Search for the cell housing the specified text and yield its [x, y] center coordinate. 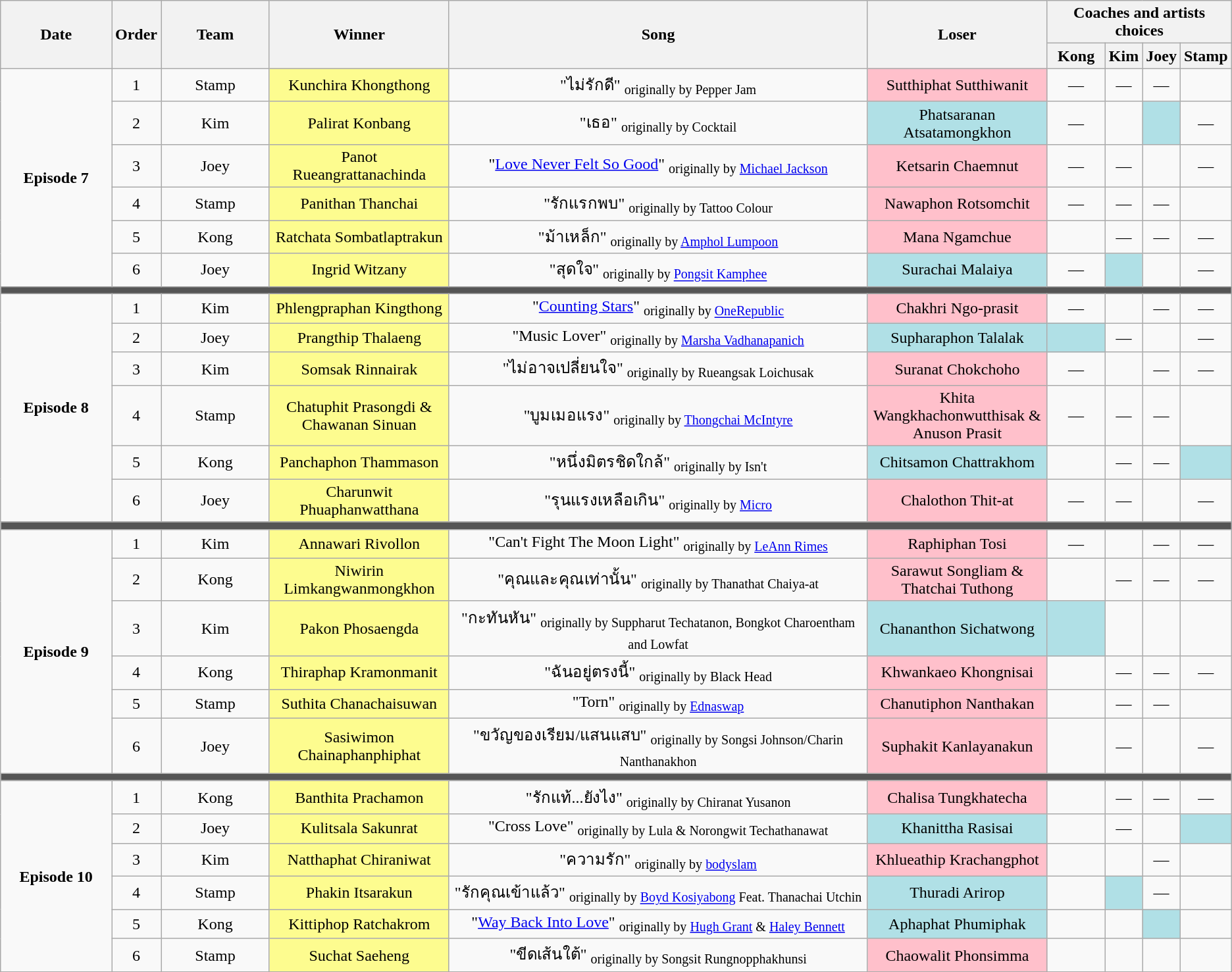
"ม้าเหล็ก" originally by Amphol Lumpoon [658, 237]
Coaches and artists choices [1139, 22]
"เธอ" originally by Cocktail [658, 122]
Chatuphit Prasongdi & Chawanan Sinuan [359, 415]
"Way Back Into Love" originally by Hugh Grant & Haley Bennett [658, 924]
Team [216, 34]
Mana Ngamchue [957, 237]
Panithan Thanchai [359, 203]
"ฉันอยู่ตรงนี้" originally by Black Head [658, 673]
Aphaphat Phumiphak [957, 924]
Sasiwimon Chainaphanphiphat [359, 746]
Sutthiphat Sutthiwanit [957, 85]
Ketsarin Chaemnut [957, 166]
Khlueathip Krachangphot [957, 859]
Suphakit Kanlayanakun [957, 746]
"Can't Fight The Moon Light" originally by LeAnn Rimes [658, 544]
Episode 7 [57, 178]
Chaowalit Phonsimma [957, 955]
"รักคุณเข้าแล้ว" originally by Boyd Kosiyabong Feat. Thanachai Utchin [658, 892]
"Music Lover" originally by Marsha Vadhanapanich [658, 338]
"กะทันหัน" originally by Suppharut Techatanon, Bongkot Charoentham and Lowfat [658, 628]
"ไม่อาจเปลี่ยนใจ" originally by Rueangsak Loichusak [658, 369]
Nawaphon Rotsomchit [957, 203]
Episode 9 [57, 652]
Ratchata Sombatlaptrakun [359, 237]
Suthita Chanachaisuwan [359, 703]
Suranat Chokchoho [957, 369]
"คุณและคุณเท่านั้น" originally by Thanathat Chaiya-at [658, 579]
"Love Never Felt So Good" originally by Michael Jackson [658, 166]
Episode 10 [57, 876]
"ความรัก" originally by bodyslam [658, 859]
"รักแท้...ยังไง" originally by Chiranat Yusanon [658, 797]
Khita Wangkhachonwutthisak & Anuson Prasit [957, 415]
Order [137, 34]
"สุดใจ" originally by Pongsit Kamphee [658, 270]
"Cross Love" originally by Lula & Norongwit Techathanawat [658, 829]
Loser [957, 34]
"รักแรกพบ" originally by Tattoo Colour [658, 203]
Natthaphat Chiraniwat [359, 859]
"บูมเมอแรง" originally by Thongchai McIntyre [658, 415]
Supharaphon Talalak [957, 338]
"ขีดเส้นใต้" originally by Songsit Rungnopphakhunsi [658, 955]
Pakon Phosaengda [359, 628]
Panot Rueangrattanachinda [359, 166]
"Torn" originally by Ednaswap [658, 703]
Somsak Rinnairak [359, 369]
Raphiphan Tosi [957, 544]
Thiraphap Kramonmanit [359, 673]
Thuradi Arirop [957, 892]
"หนึ่งมิตรชิดใกล้" originally by Isn't [658, 463]
"Counting Stars" originally by OneRepublic [658, 308]
"ขวัญของเรียม/แสนแสบ" originally by Songsi Johnson/Charin Nanthanakhon [658, 746]
Sarawut Songliam & Thatchai Tuthong [957, 579]
Banthita Prachamon [359, 797]
Phlengpraphan Kingthong [359, 308]
Kulitsala Sakunrat [359, 829]
Suchat Saeheng [359, 955]
Khanittha Rasisai [957, 829]
Chanutiphon Nanthakan [957, 703]
Song [658, 34]
Prangthip Thalaeng [359, 338]
Kunchira Khongthong [359, 85]
"รุนแรงเหลือเกิน" originally by Micro [658, 500]
Phatsaranan Atsatamongkhon [957, 122]
Charunwit Phuaphanwatthana [359, 500]
Episode 8 [57, 407]
Phakin Itsarakun [359, 892]
Chananthon Sichatwong [957, 628]
Chalisa Tungkhatecha [957, 797]
Surachai Malaiya [957, 270]
Winner [359, 34]
Niwirin Limkangwanmongkhon [359, 579]
Kittiphop Ratchakrom [359, 924]
Panchaphon Thammason [359, 463]
Ingrid Witzany [359, 270]
Annawari Rivollon [359, 544]
Chakhri Ngo-prasit [957, 308]
Palirat Konbang [359, 122]
Chitsamon Chattrakhom [957, 463]
Chalothon Thit-at [957, 500]
"ไม่รักดี" originally by Pepper Jam [658, 85]
Khwankaeo Khongnisai [957, 673]
Date [57, 34]
